Capture the cell that displays the provided text and extract its [x, y] central coordinate. 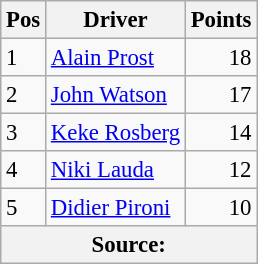
17 [220, 95]
Alain Prost [116, 58]
John Watson [116, 95]
10 [220, 208]
Points [220, 20]
5 [24, 208]
Driver [116, 20]
1 [24, 58]
Niki Lauda [116, 170]
2 [24, 95]
14 [220, 133]
Pos [24, 20]
18 [220, 58]
4 [24, 170]
Keke Rosberg [116, 133]
3 [24, 133]
Didier Pironi [116, 208]
Source: [129, 245]
12 [220, 170]
